Return [X, Y] of the center of cell containing provided text 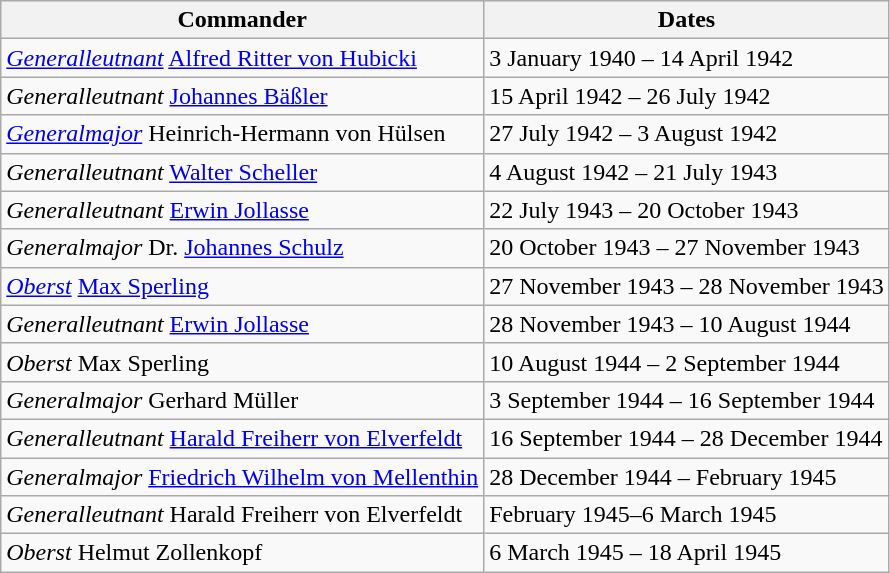
Commander [242, 20]
Generalmajor Gerhard Müller [242, 400]
Generalleutnant Alfred Ritter von Hubicki [242, 58]
Dates [687, 20]
February 1945–6 March 1945 [687, 515]
Generalleutnant Walter Scheller [242, 172]
28 December 1944 – February 1945 [687, 477]
Generalmajor Friedrich Wilhelm von Mellenthin [242, 477]
Generalleutnant Johannes Bäßler [242, 96]
6 March 1945 – 18 April 1945 [687, 553]
27 July 1942 – 3 August 1942 [687, 134]
27 November 1943 – 28 November 1943 [687, 286]
3 September 1944 – 16 September 1944 [687, 400]
4 August 1942 – 21 July 1943 [687, 172]
3 January 1940 – 14 April 1942 [687, 58]
15 April 1942 – 26 July 1942 [687, 96]
10 August 1944 – 2 September 1944 [687, 362]
28 November 1943 – 10 August 1944 [687, 324]
16 September 1944 – 28 December 1944 [687, 438]
Generalmajor Heinrich-Hermann von Hülsen [242, 134]
Oberst Helmut Zollenkopf [242, 553]
Generalmajor Dr. Johannes Schulz [242, 248]
22 July 1943 – 20 October 1943 [687, 210]
20 October 1943 – 27 November 1943 [687, 248]
